Return the (X, Y) coordinate for the center point of the cell that contains the specified text.  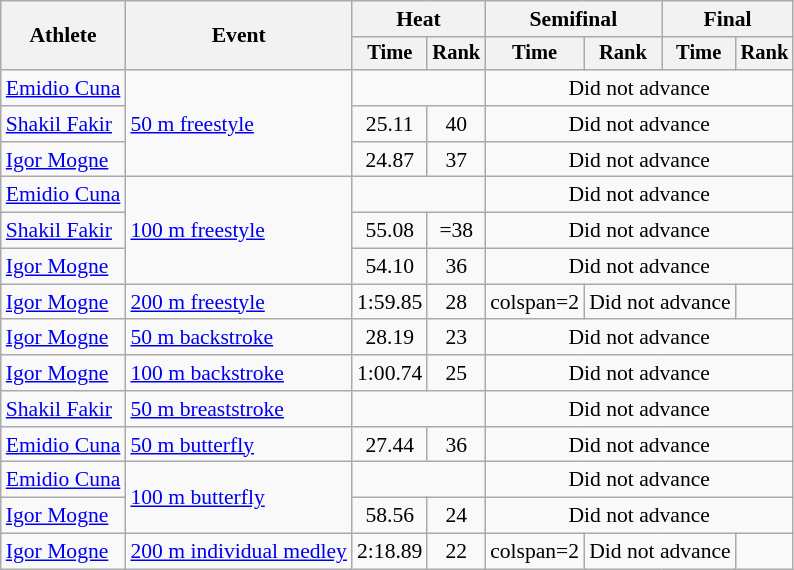
=38 (456, 231)
100 m freestyle (238, 230)
28.19 (390, 338)
54.10 (390, 267)
200 m freestyle (238, 302)
58.56 (390, 516)
28 (456, 302)
Semifinal (574, 19)
50 m butterfly (238, 445)
100 m butterfly (238, 498)
37 (456, 160)
1:59.85 (390, 302)
55.08 (390, 231)
Heat (418, 19)
25 (456, 373)
50 m breaststroke (238, 409)
Event (238, 36)
40 (456, 124)
27.44 (390, 445)
Athlete (64, 36)
100 m backstroke (238, 373)
23 (456, 338)
24.87 (390, 160)
2:18.89 (390, 552)
24 (456, 516)
1:00.74 (390, 373)
25.11 (390, 124)
50 m freestyle (238, 124)
50 m backstroke (238, 338)
200 m individual medley (238, 552)
22 (456, 552)
Final (728, 19)
